Provide the (X, Y) coordinate of the cell's center where the given text is located.  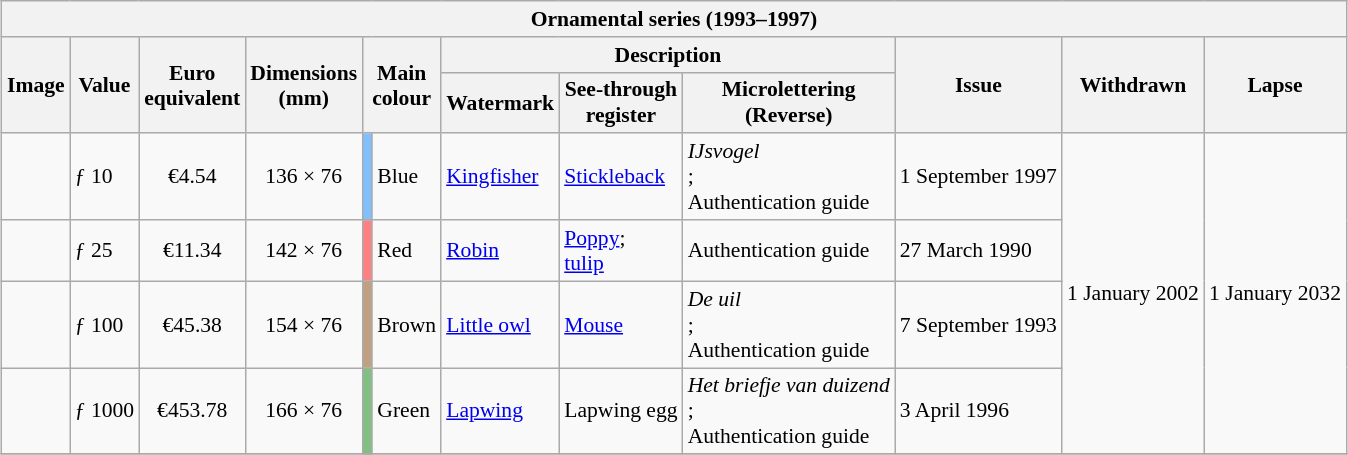
Watermark (500, 102)
Authentication guide (789, 250)
Red (406, 250)
Green (406, 412)
Withdrawn (1133, 84)
Het briefje van duizend;Authentication guide (789, 412)
Euroequivalent (192, 84)
Blue (406, 176)
Value (104, 84)
€4.54 (192, 176)
Issue (978, 84)
See-throughregister (620, 102)
27 March 1990 (978, 250)
ƒ 25 (104, 250)
136 × 76 (304, 176)
Kingfisher (500, 176)
Robin (500, 250)
Maincolour (402, 84)
166 × 76 (304, 412)
Little owl (500, 324)
ƒ 100 (104, 324)
€453.78 (192, 412)
Microlettering(Reverse) (789, 102)
Ornamental series (1993–1997) (674, 19)
Brown (406, 324)
7 September 1993 (978, 324)
€11.34 (192, 250)
€45.38 (192, 324)
1 September 1997 (978, 176)
Lapwing egg (620, 412)
Description (668, 54)
Lapse (1275, 84)
De uil;Authentication guide (789, 324)
IJsvogel;Authentication guide (789, 176)
Lapwing (500, 412)
Dimensions(mm) (304, 84)
3 April 1996 (978, 412)
154 × 76 (304, 324)
Mouse (620, 324)
142 × 76 (304, 250)
Poppy;tulip (620, 250)
1 January 2002 (1133, 294)
ƒ 1000 (104, 412)
1 January 2032 (1275, 294)
Stickleback (620, 176)
ƒ 10 (104, 176)
Image (36, 84)
